Return the [X, Y] coordinate for the center point of the cell that contains the specified text.  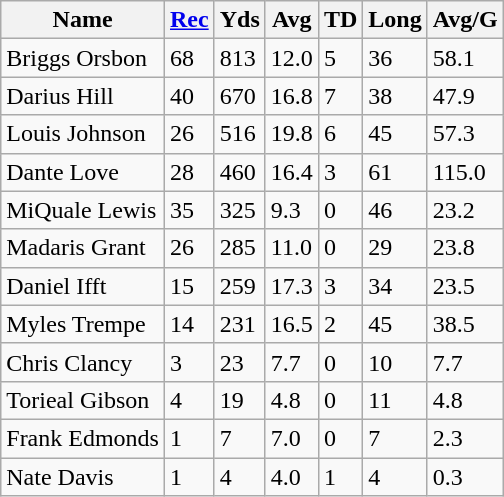
36 [395, 58]
2 [340, 324]
9.3 [292, 210]
Madaris Grant [83, 248]
0.3 [465, 477]
68 [189, 58]
Avg [292, 20]
Yds [240, 20]
23 [240, 362]
325 [240, 210]
Chris Clancy [83, 362]
40 [189, 96]
Louis Johnson [83, 134]
23.5 [465, 286]
19.8 [292, 134]
35 [189, 210]
460 [240, 172]
4.0 [292, 477]
Long [395, 20]
TD [340, 20]
Briggs Orsbon [83, 58]
16.5 [292, 324]
16.4 [292, 172]
813 [240, 58]
14 [189, 324]
34 [395, 286]
57.3 [465, 134]
Myles Trempe [83, 324]
Darius Hill [83, 96]
231 [240, 324]
Dante Love [83, 172]
17.3 [292, 286]
10 [395, 362]
61 [395, 172]
38 [395, 96]
58.1 [465, 58]
38.5 [465, 324]
285 [240, 248]
Torieal Gibson [83, 400]
Name [83, 20]
MiQuale Lewis [83, 210]
15 [189, 286]
47.9 [465, 96]
46 [395, 210]
7.0 [292, 438]
5 [340, 58]
Nate Davis [83, 477]
19 [240, 400]
115.0 [465, 172]
11.0 [292, 248]
29 [395, 248]
Daniel Ifft [83, 286]
Avg/G [465, 20]
516 [240, 134]
12.0 [292, 58]
16.8 [292, 96]
6 [340, 134]
670 [240, 96]
2.3 [465, 438]
23.8 [465, 248]
Frank Edmonds [83, 438]
28 [189, 172]
11 [395, 400]
259 [240, 286]
23.2 [465, 210]
Rec [189, 20]
